Search for the cell housing the specified text and yield its [x, y] center coordinate. 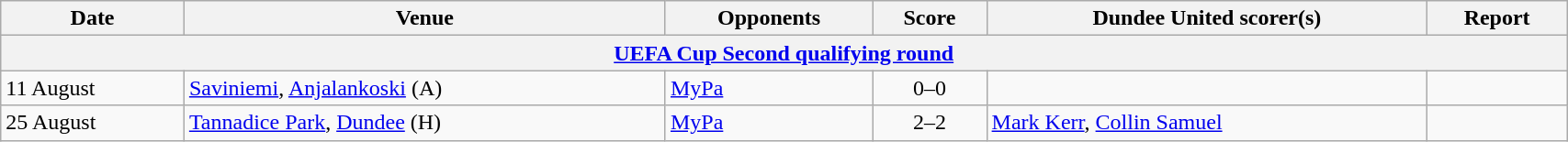
Report [1497, 18]
Date [93, 18]
Opponents [768, 18]
Venue [424, 18]
Dundee United scorer(s) [1207, 18]
25 August [93, 123]
Saviniemi, Anjalankoski (A) [424, 88]
2–2 [930, 123]
11 August [93, 88]
Score [930, 18]
0–0 [930, 88]
Tannadice Park, Dundee (H) [424, 123]
UEFA Cup Second qualifying round [784, 53]
Mark Kerr, Collin Samuel [1207, 123]
